Locate the cell with the specified text and output its (X, Y) center coordinate. 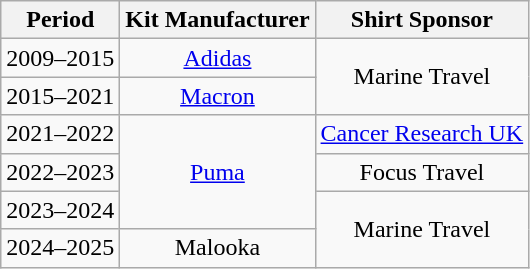
Malooka (218, 248)
Kit Manufacturer (218, 20)
Cancer Research UK (422, 134)
2024–2025 (60, 248)
Adidas (218, 58)
Focus Travel (422, 172)
2009–2015 (60, 58)
Period (60, 20)
Macron (218, 96)
Shirt Sponsor (422, 20)
2021–2022 (60, 134)
2022–2023 (60, 172)
2015–2021 (60, 96)
2023–2024 (60, 210)
Puma (218, 172)
